Provide the (X, Y) coordinate of the cell's center where the given text is located.  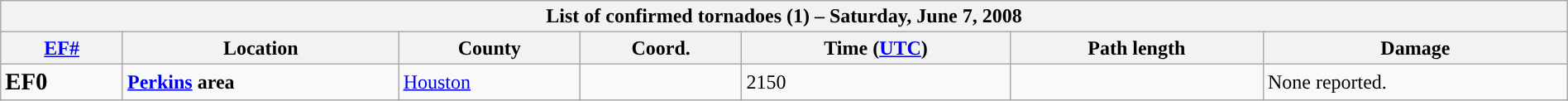
Path length (1136, 48)
Perkins area (261, 82)
EF# (62, 48)
Houston (490, 82)
None reported. (1415, 82)
Coord. (661, 48)
County (490, 48)
EF0 (62, 82)
Location (261, 48)
Damage (1415, 48)
List of confirmed tornadoes (1) – Saturday, June 7, 2008 (784, 17)
Time (UTC) (876, 48)
2150 (876, 82)
